Return the [x, y] coordinate for the center point of the cell that contains the specified text.  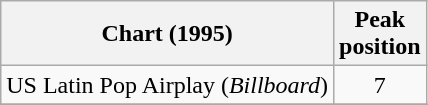
Chart (1995) [168, 34]
US Latin Pop Airplay (Billboard) [168, 85]
7 [380, 85]
Peakposition [380, 34]
